Provide the (X, Y) coordinate of the cell's center where the given text is located.  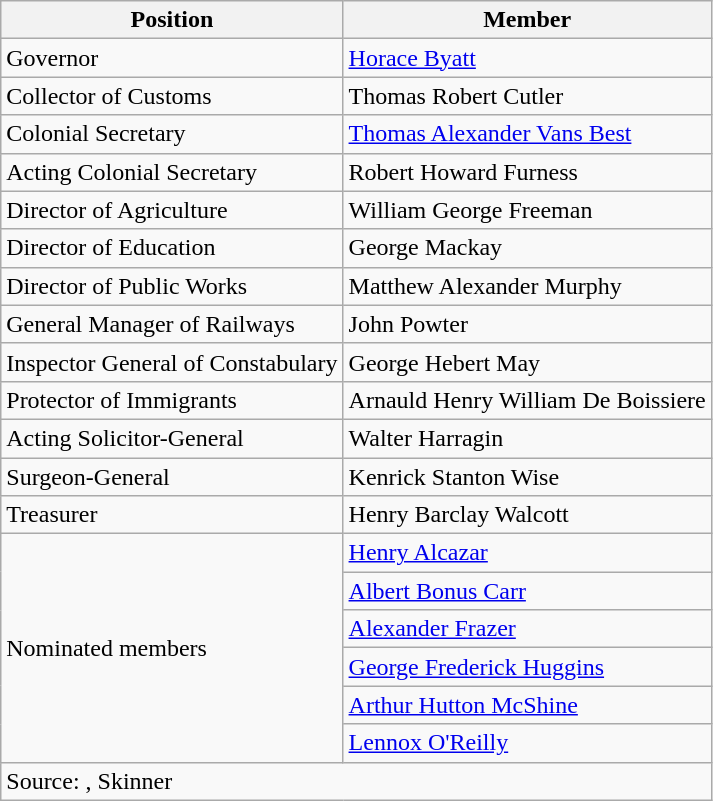
Arthur Hutton McShine (527, 705)
George Frederick Huggins (527, 667)
Inspector General of Constabulary (172, 362)
Henry Alcazar (527, 553)
Robert Howard Furness (527, 172)
Treasurer (172, 515)
Director of Public Works (172, 286)
Colonial Secretary (172, 134)
Director of Education (172, 248)
Protector of Immigrants (172, 400)
Arnauld Henry William De Boissiere (527, 400)
William George Freeman (527, 210)
John Powter (527, 324)
Surgeon-General (172, 477)
Position (172, 20)
Lennox O'Reilly (527, 743)
Governor (172, 58)
Collector of Customs (172, 96)
General Manager of Railways (172, 324)
Albert Bonus Carr (527, 591)
Kenrick Stanton Wise (527, 477)
George Hebert May (527, 362)
Horace Byatt (527, 58)
Thomas Robert Cutler (527, 96)
Henry Barclay Walcott (527, 515)
Matthew Alexander Murphy (527, 286)
Acting Colonial Secretary (172, 172)
Walter Harragin (527, 438)
Member (527, 20)
Thomas Alexander Vans Best (527, 134)
Alexander Frazer (527, 629)
Nominated members (172, 648)
Director of Agriculture (172, 210)
Source: , Skinner (356, 781)
George Mackay (527, 248)
Acting Solicitor-General (172, 438)
